Provide the (X, Y) coordinate of the cell's center where the given text is located.  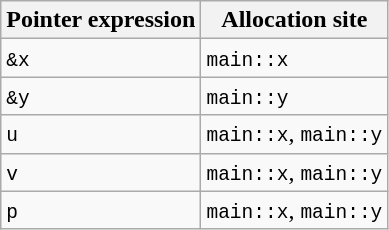
Allocation site (294, 20)
Pointer expression (101, 20)
v (101, 172)
&x (101, 58)
p (101, 210)
main::y (294, 96)
u (101, 134)
main::x (294, 58)
&y (101, 96)
